Extract the (X, Y) coordinate from the center of the cell holding the provided text.  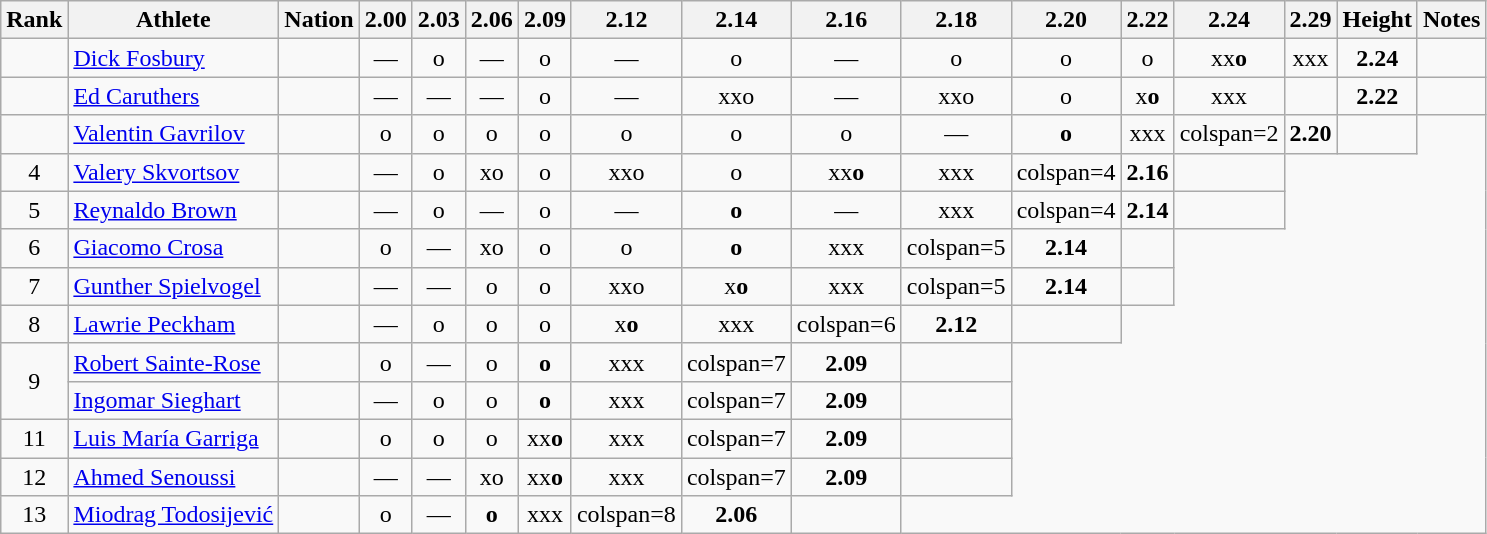
colspan=8 (626, 515)
9 (34, 381)
Notes (1451, 20)
12 (34, 477)
Robert Sainte-Rose (174, 362)
Valentin Gavrilov (174, 134)
5 (34, 210)
colspan=2 (1229, 134)
8 (34, 324)
Dick Fosbury (174, 58)
Gunther Spielvogel (174, 286)
Luis María Garriga (174, 438)
Rank (34, 20)
Valery Skvortsov (174, 172)
Ingomar Sieghart (174, 400)
4 (34, 172)
Ahmed Senoussi (174, 477)
Miodrag Todosijević (174, 515)
Ed Caruthers (174, 96)
2.29 (1310, 20)
Nation (319, 20)
11 (34, 438)
Athlete (174, 20)
colspan=6 (846, 324)
2.00 (386, 20)
7 (34, 286)
Reynaldo Brown (174, 210)
13 (34, 515)
2.18 (956, 20)
Giacomo Crosa (174, 248)
6 (34, 248)
2.03 (438, 20)
Height (1377, 20)
Lawrie Peckham (174, 324)
